Return the [x, y] coordinate for the center point of the cell that contains the specified text.  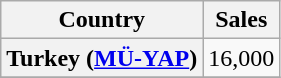
16,000 [242, 58]
Country [102, 20]
Sales [242, 20]
Turkey (MÜ-YAP) [102, 58]
